Provide the (x, y) coordinate of the cell's center where the given text is located.  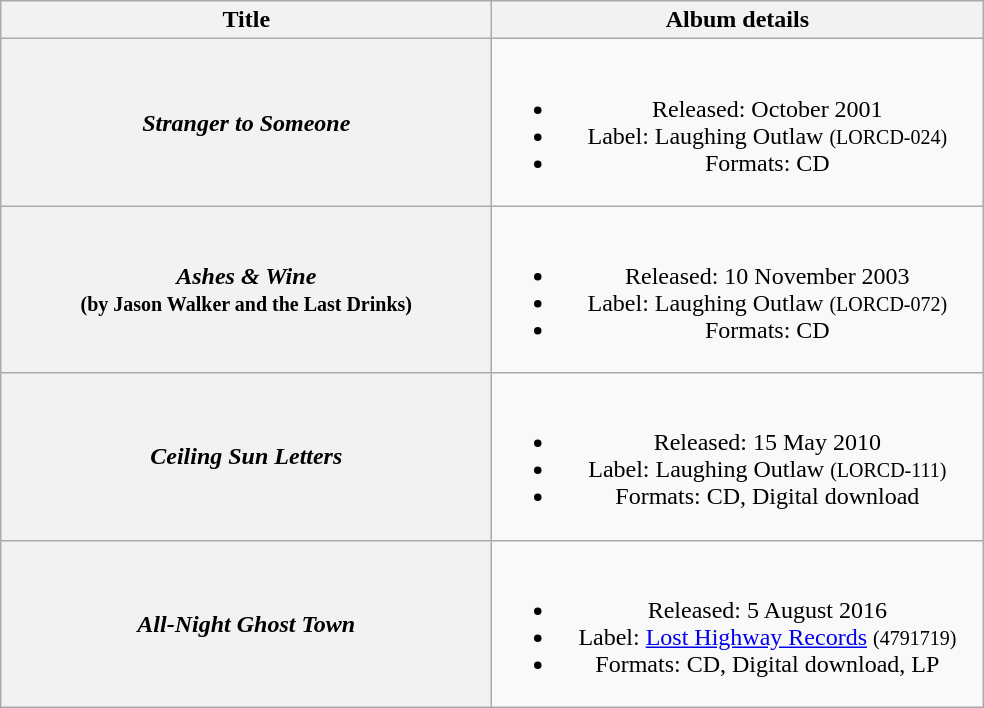
Released: 10 November 2003Label: Laughing Outlaw (LORCD-072)Formats: CD (738, 290)
Released: 15 May 2010Label: Laughing Outlaw (LORCD-111)Formats: CD, Digital download (738, 456)
Ceiling Sun Letters (246, 456)
Title (246, 20)
Released: October 2001Label: Laughing Outlaw (LORCD-024)Formats: CD (738, 122)
Album details (738, 20)
Stranger to Someone (246, 122)
All-Night Ghost Town (246, 624)
Released: 5 August 2016Label: Lost Highway Records (4791719)Formats: CD, Digital download, LP (738, 624)
Ashes & Wine (by Jason Walker and the Last Drinks) (246, 290)
